Provide the [x, y] coordinate of the cell's center where the given text is located.  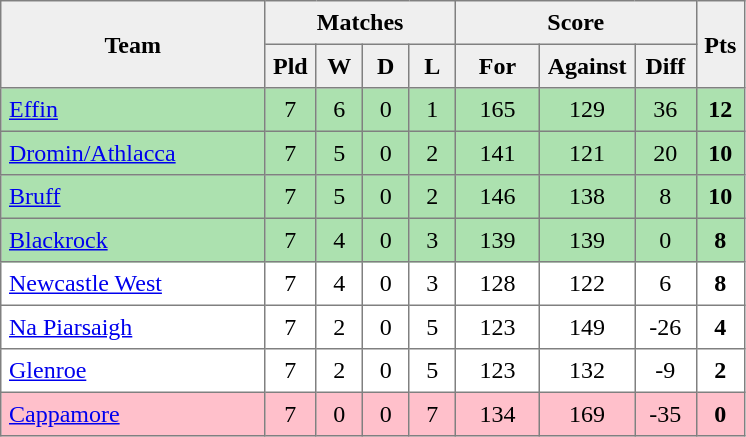
36 [666, 110]
Cappamore [133, 414]
Newcastle West [133, 284]
121 [586, 153]
W [339, 66]
Blackrock [133, 240]
Team [133, 44]
Glenroe [133, 371]
12 [720, 110]
20 [666, 153]
Against [586, 66]
169 [586, 414]
D [385, 66]
-9 [666, 371]
Pld [290, 66]
141 [497, 153]
138 [586, 197]
Effin [133, 110]
Diff [666, 66]
128 [497, 284]
129 [586, 110]
For [497, 66]
Dromin/Athlacca [133, 153]
122 [586, 284]
132 [586, 371]
Bruff [133, 197]
149 [586, 327]
-35 [666, 414]
Score [576, 23]
Na Piarsaigh [133, 327]
-26 [666, 327]
L [432, 66]
146 [497, 197]
134 [497, 414]
Pts [720, 44]
Matches [360, 23]
165 [497, 110]
1 [432, 110]
